Return the (X, Y) coordinate for the center point of the cell that contains the specified text.  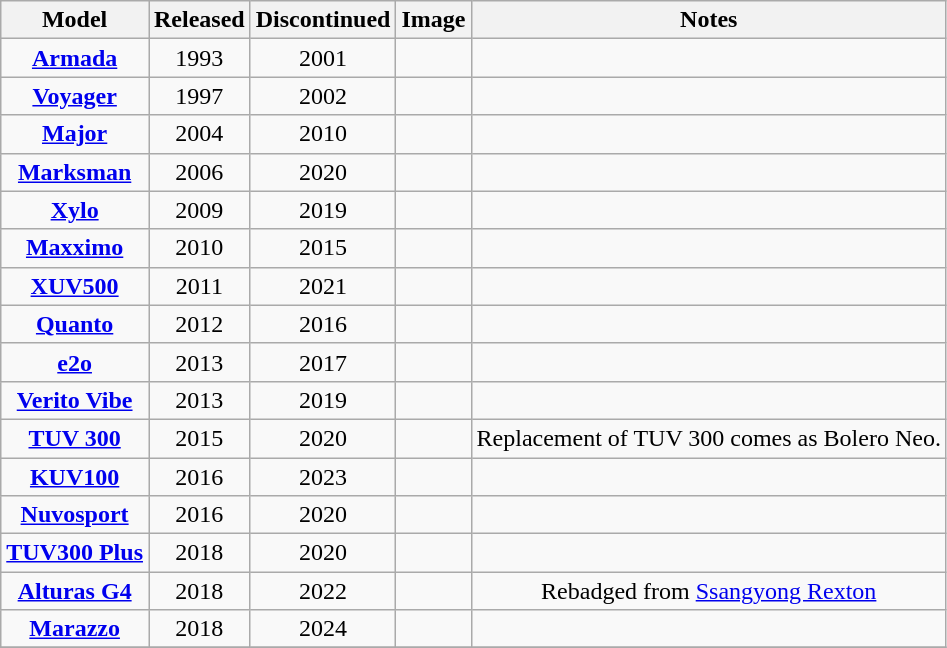
1997 (199, 96)
XUV500 (75, 286)
2017 (323, 362)
TUV 300 (75, 438)
Xylo (75, 210)
2002 (323, 96)
2001 (323, 58)
Marksman (75, 172)
Discontinued (323, 20)
KUV100 (75, 477)
Armada (75, 58)
Major (75, 134)
2024 (323, 629)
2023 (323, 477)
e2o (75, 362)
2022 (323, 591)
1993 (199, 58)
Image (434, 20)
Replacement of TUV 300 comes as Bolero Neo. (708, 438)
2006 (199, 172)
2004 (199, 134)
Released (199, 20)
Rebadged from Ssangyong Rexton (708, 591)
2012 (199, 324)
2011 (199, 286)
Model (75, 20)
Notes (708, 20)
2021 (323, 286)
2009 (199, 210)
Quanto (75, 324)
Voyager (75, 96)
Alturas G4 (75, 591)
TUV300 Plus (75, 553)
Verito Vibe (75, 400)
Maxximo (75, 248)
Nuvosport (75, 515)
Marazzo (75, 629)
